Extract the (X, Y) coordinate from the center of the cell holding the provided text.  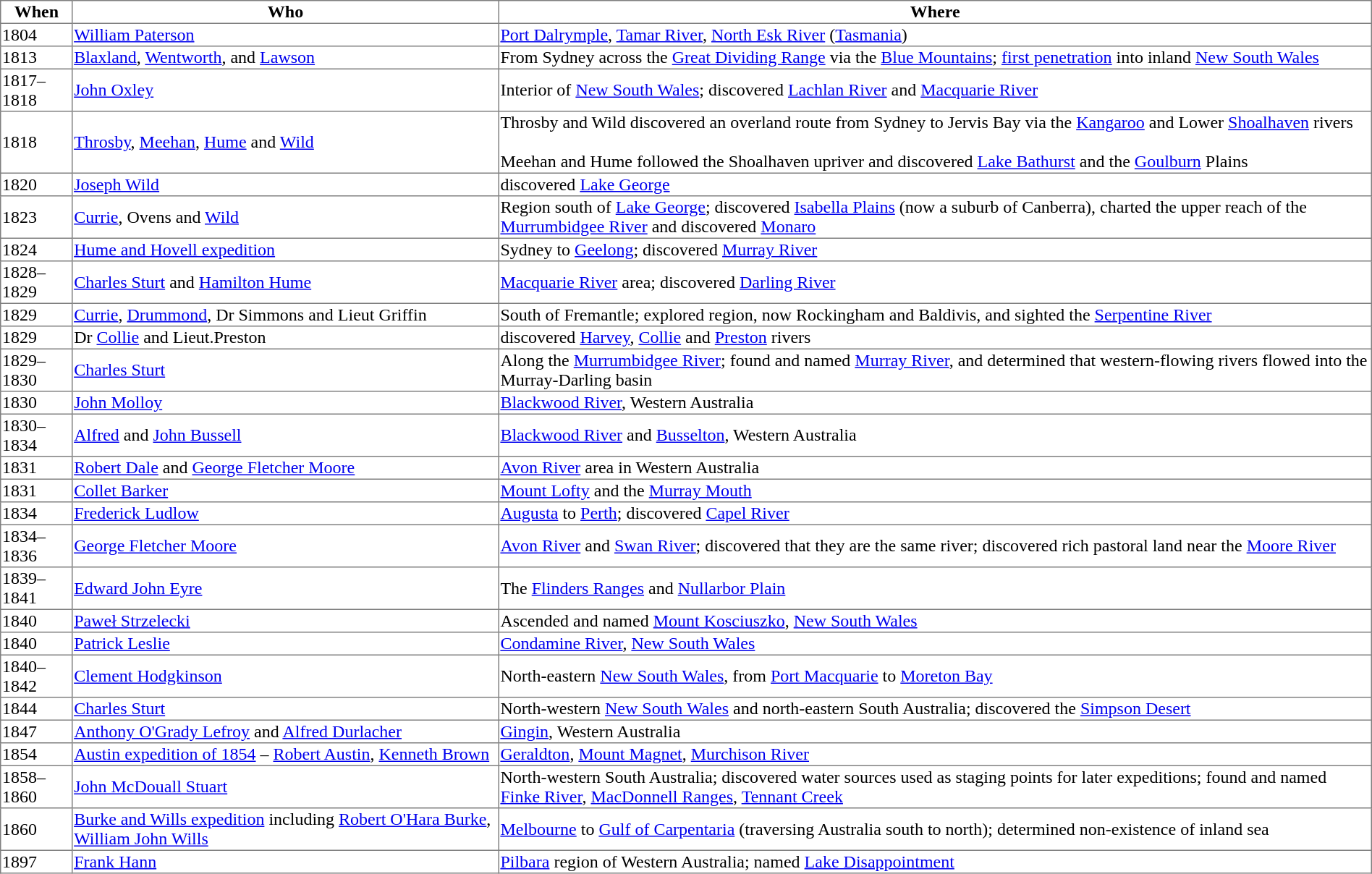
Frederick Ludlow (285, 514)
1828–1829 (36, 282)
1839–1841 (36, 588)
Clement Hodgkinson (285, 676)
Patrick Leslie (285, 644)
Paweł Strzelecki (285, 621)
Currie, Ovens and Wild (285, 217)
1804 (36, 35)
1844 (36, 709)
1897 (36, 862)
1813 (36, 58)
Blackwood River and Busselton, Western Australia (935, 435)
Collet Barker (285, 491)
Mount Lofty and the Murray Mouth (935, 491)
1834 (36, 514)
Condamine River, New South Wales (935, 644)
1854 (36, 755)
William Paterson (285, 35)
The Flinders Ranges and Nullarbor Plain (935, 588)
John Oxley (285, 90)
Macquarie River area; discovered Darling River (935, 282)
discovered Harvey, Collie and Preston rivers (935, 338)
1820 (36, 184)
Sydney to Geelong; discovered Murray River (935, 250)
1817–1818 (36, 90)
When (36, 12)
discovered Lake George (935, 184)
Burke and Wills expedition including Robert O'Hara Burke, William John Wills (285, 829)
John McDouall Stuart (285, 786)
Edward John Eyre (285, 588)
George Fletcher Moore (285, 546)
Anthony O'Grady Lefroy and Alfred Durlacher (285, 731)
1829–1830 (36, 370)
1858–1860 (36, 786)
Avon River and Swan River; discovered that they are the same river; discovered rich pastoral land near the Moore River (935, 546)
1830–1834 (36, 435)
North-eastern New South Wales, from Port Macquarie to Moreton Bay (935, 676)
Ascended and named Mount Kosciuszko, New South Wales (935, 621)
Dr Collie and Lieut.Preston (285, 338)
Along the Murrumbidgee River; found and named Murray River, and determined that western-flowing rivers flowed into the Murray-Darling basin (935, 370)
1834–1836 (36, 546)
1840–1842 (36, 676)
Austin expedition of 1854 – Robert Austin, Kenneth Brown (285, 755)
Frank Hann (285, 862)
Charles Sturt and Hamilton Hume (285, 282)
Where (935, 12)
1847 (36, 731)
Alfred and John Bussell (285, 435)
1824 (36, 250)
Interior of New South Wales; discovered Lachlan River and Macquarie River (935, 90)
Avon River area in Western Australia (935, 468)
Robert Dale and George Fletcher Moore (285, 468)
Gingin, Western Australia (935, 731)
1818 (36, 143)
South of Fremantle; explored region, now Rockingham and Baldivis, and sighted the Serpentine River (935, 315)
1823 (36, 217)
John Molloy (285, 403)
Pilbara region of Western Australia; named Lake Disappointment (935, 862)
Blaxland, Wentworth, and Lawson (285, 58)
Who (285, 12)
1830 (36, 403)
Blackwood River, Western Australia (935, 403)
Joseph Wild (285, 184)
Hume and Hovell expedition (285, 250)
Throsby, Meehan, Hume and Wild (285, 143)
North-western New South Wales and north-eastern South Australia; discovered the Simpson Desert (935, 709)
Geraldton, Mount Magnet, Murchison River (935, 755)
Melbourne to Gulf of Carpentaria (traversing Australia south to north); determined non-existence of inland sea (935, 829)
Augusta to Perth; discovered Capel River (935, 514)
From Sydney across the Great Dividing Range via the Blue Mountains; first penetration into inland New South Wales (935, 58)
Port Dalrymple, Tamar River, North Esk River (Tasmania) (935, 35)
Currie, Drummond, Dr Simmons and Lieut Griffin (285, 315)
1860 (36, 829)
